For the text-containing cell, return its midpoint in [X, Y] coordinate format. 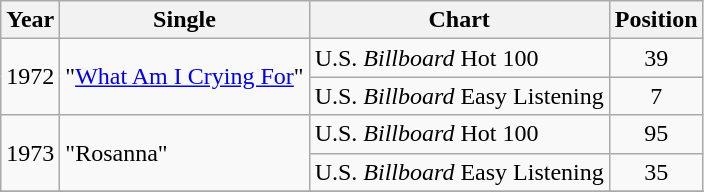
"Rosanna" [184, 153]
1972 [30, 77]
Position [656, 20]
35 [656, 172]
95 [656, 134]
1973 [30, 153]
Single [184, 20]
Year [30, 20]
39 [656, 58]
Chart [459, 20]
"What Am I Crying For" [184, 77]
7 [656, 96]
